For the text-containing cell, return its midpoint in (X, Y) coordinate format. 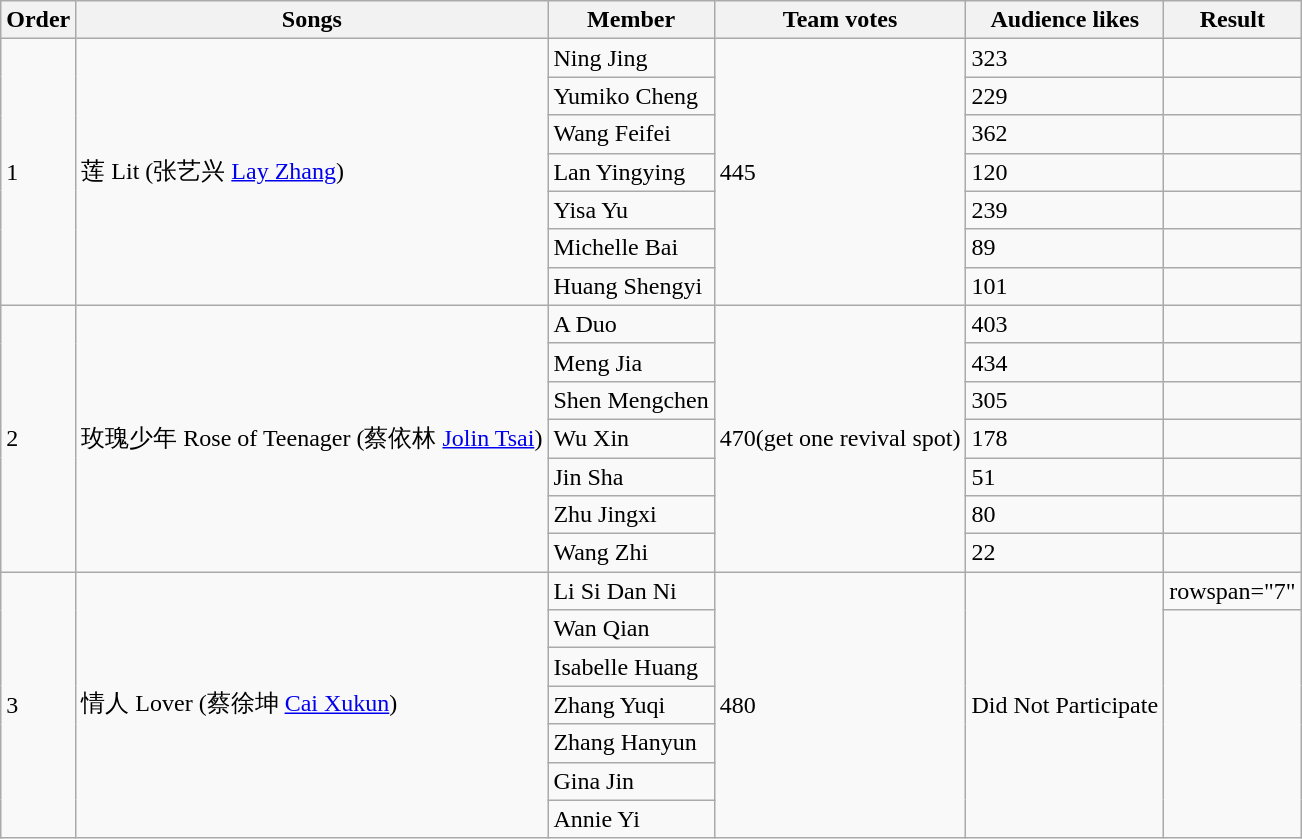
Li Si Dan Ni (631, 591)
rowspan="7" (1233, 591)
Meng Jia (631, 362)
323 (1065, 58)
Did Not Participate (1065, 705)
Wu Xin (631, 438)
51 (1065, 477)
Zhang Yuqi (631, 705)
玫瑰少年 Rose of Teenager (蔡依林 Jolin Tsai) (312, 438)
101 (1065, 286)
Lan Yingying (631, 172)
445 (840, 172)
Zhang Hanyun (631, 743)
178 (1065, 438)
Ning Jing (631, 58)
Member (631, 20)
Yumiko Cheng (631, 96)
Annie Yi (631, 819)
480 (840, 705)
80 (1065, 515)
22 (1065, 553)
470(get one revival spot) (840, 438)
Result (1233, 20)
Michelle Bai (631, 248)
3 (38, 705)
Songs (312, 20)
89 (1065, 248)
Zhu Jingxi (631, 515)
Huang Shengyi (631, 286)
Wang Feifei (631, 134)
Shen Mengchen (631, 400)
Yisa Yu (631, 210)
Wan Qian (631, 629)
434 (1065, 362)
Isabelle Huang (631, 667)
Order (38, 20)
Team votes (840, 20)
239 (1065, 210)
莲 Lit (张艺兴 Lay Zhang) (312, 172)
Gina Jin (631, 781)
120 (1065, 172)
403 (1065, 324)
Jin Sha (631, 477)
A Duo (631, 324)
362 (1065, 134)
Audience likes (1065, 20)
情人 Lover (蔡徐坤 Cai Xukun) (312, 705)
2 (38, 438)
305 (1065, 400)
1 (38, 172)
229 (1065, 96)
Wang Zhi (631, 553)
